Pinpoint the cell where the given text exists, returning its (x, y) midpoint coordinate. 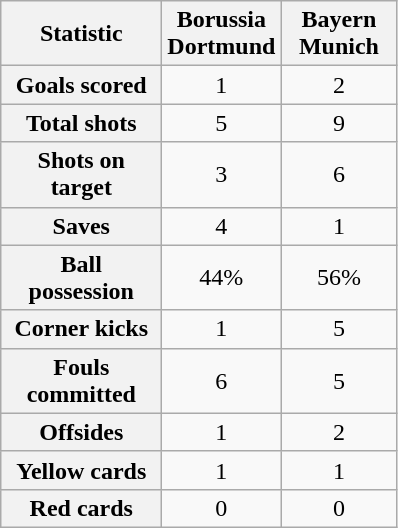
Red cards (82, 508)
4 (222, 226)
Bayern Munich (339, 34)
Ball possession (82, 278)
Corner kicks (82, 329)
Borussia Dortmund (222, 34)
Fouls committed (82, 380)
Goals scored (82, 85)
44% (222, 278)
3 (222, 174)
Total shots (82, 123)
Saves (82, 226)
Offsides (82, 432)
Statistic (82, 34)
Yellow cards (82, 470)
9 (339, 123)
Shots on target (82, 174)
56% (339, 278)
